Identify which cell holds the provided text, then report its (x, y) central coordinate. 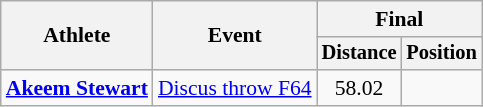
Akeem Stewart (77, 88)
Event (235, 36)
Final (400, 19)
Distance (360, 54)
Discus throw F64 (235, 88)
Athlete (77, 36)
58.02 (360, 88)
Position (441, 54)
